Find where the given text appears and provide that cell's center as (x, y) coordinate. 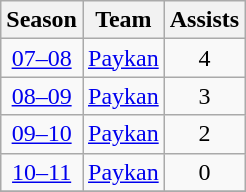
Team (123, 20)
Assists (204, 20)
09–10 (42, 134)
2 (204, 134)
07–08 (42, 58)
0 (204, 172)
4 (204, 58)
08–09 (42, 96)
Season (42, 20)
10–11 (42, 172)
3 (204, 96)
